Capture the cell that displays the provided text and extract its (x, y) central coordinate. 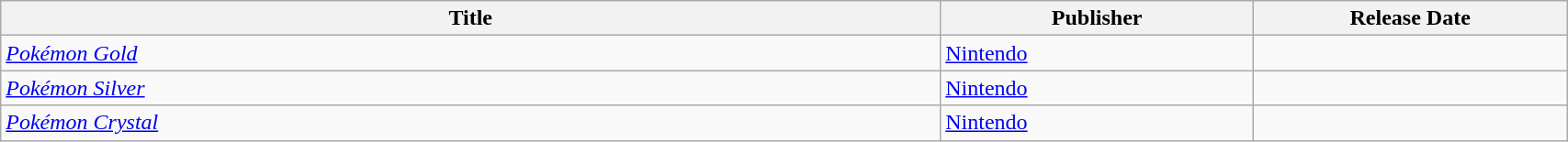
Publisher (1097, 18)
Title (470, 18)
Pokémon Crystal (470, 123)
Pokémon Silver (470, 88)
Release Date (1411, 18)
Pokémon Gold (470, 53)
